Return the [x, y] coordinate for the center point of the cell that contains the specified text.  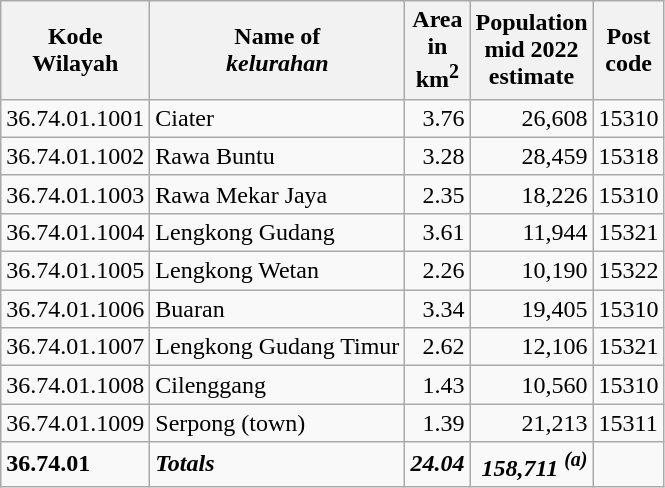
36.74.01.1003 [76, 194]
Totals [278, 464]
10,560 [532, 385]
Lengkong Gudang Timur [278, 347]
11,944 [532, 232]
Cilenggang [278, 385]
3.76 [438, 118]
3.28 [438, 156]
18,226 [532, 194]
Postcode [628, 50]
Populationmid 2022estimate [532, 50]
36.74.01.1005 [76, 271]
1.39 [438, 423]
2.35 [438, 194]
Ciater [278, 118]
15318 [628, 156]
2.62 [438, 347]
Name of kelurahan [278, 50]
2.26 [438, 271]
36.74.01.1001 [76, 118]
36.74.01.1008 [76, 385]
Serpong (town) [278, 423]
Rawa Buntu [278, 156]
36.74.01.1004 [76, 232]
15311 [628, 423]
36.74.01.1006 [76, 309]
Lengkong Wetan [278, 271]
3.61 [438, 232]
3.34 [438, 309]
36.74.01.1007 [76, 347]
Lengkong Gudang [278, 232]
26,608 [532, 118]
36.74.01.1009 [76, 423]
21,213 [532, 423]
Kode Wilayah [76, 50]
1.43 [438, 385]
15322 [628, 271]
24.04 [438, 464]
12,106 [532, 347]
Buaran [278, 309]
36.74.01 [76, 464]
28,459 [532, 156]
Rawa Mekar Jaya [278, 194]
19,405 [532, 309]
Area in km2 [438, 50]
36.74.01.1002 [76, 156]
10,190 [532, 271]
158,711 (a) [532, 464]
